Identify which cell holds the provided text, then report its [X, Y] central coordinate. 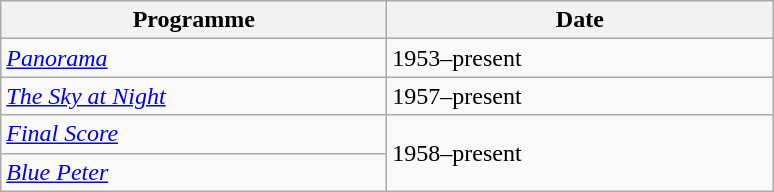
Blue Peter [194, 172]
Programme [194, 20]
1953–present [580, 58]
1958–present [580, 153]
Panorama [194, 58]
1957–present [580, 96]
The Sky at Night [194, 96]
Final Score [194, 134]
Date [580, 20]
